Find where the given text appears and provide that cell's center as [x, y] coordinate. 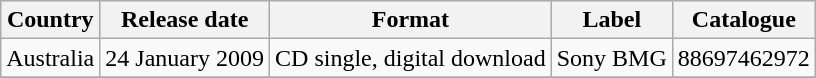
CD single, digital download [411, 58]
Sony BMG [612, 58]
Format [411, 20]
Label [612, 20]
88697462972 [744, 58]
Country [50, 20]
Australia [50, 58]
Release date [185, 20]
Catalogue [744, 20]
24 January 2009 [185, 58]
